Identify which cell holds the provided text, then report its [X, Y] central coordinate. 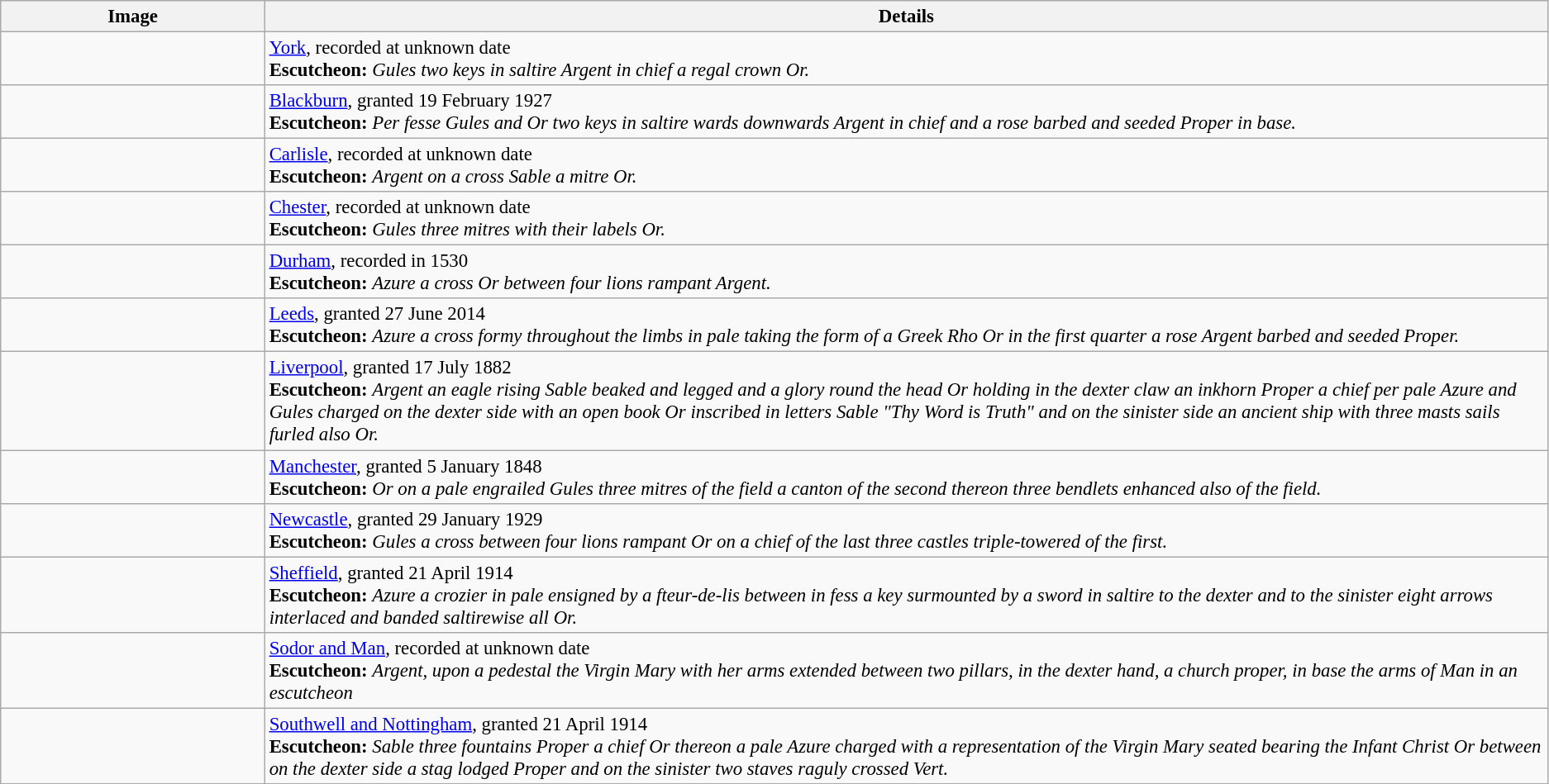
Details [906, 17]
Durham, recorded in 1530Escutcheon: Azure a cross Or between four lions rampant Argent. [906, 273]
Image [133, 17]
York, recorded at unknown dateEscutcheon: Gules two keys in saltire Argent in chief a regal crown Or. [906, 59]
Carlisle, recorded at unknown dateEscutcheon: Argent on a cross Sable a mitre Or. [906, 165]
Chester, recorded at unknown dateEscutcheon: Gules three mitres with their labels Or. [906, 218]
